Find where the given text appears and provide that cell's center as [X, Y] coordinate. 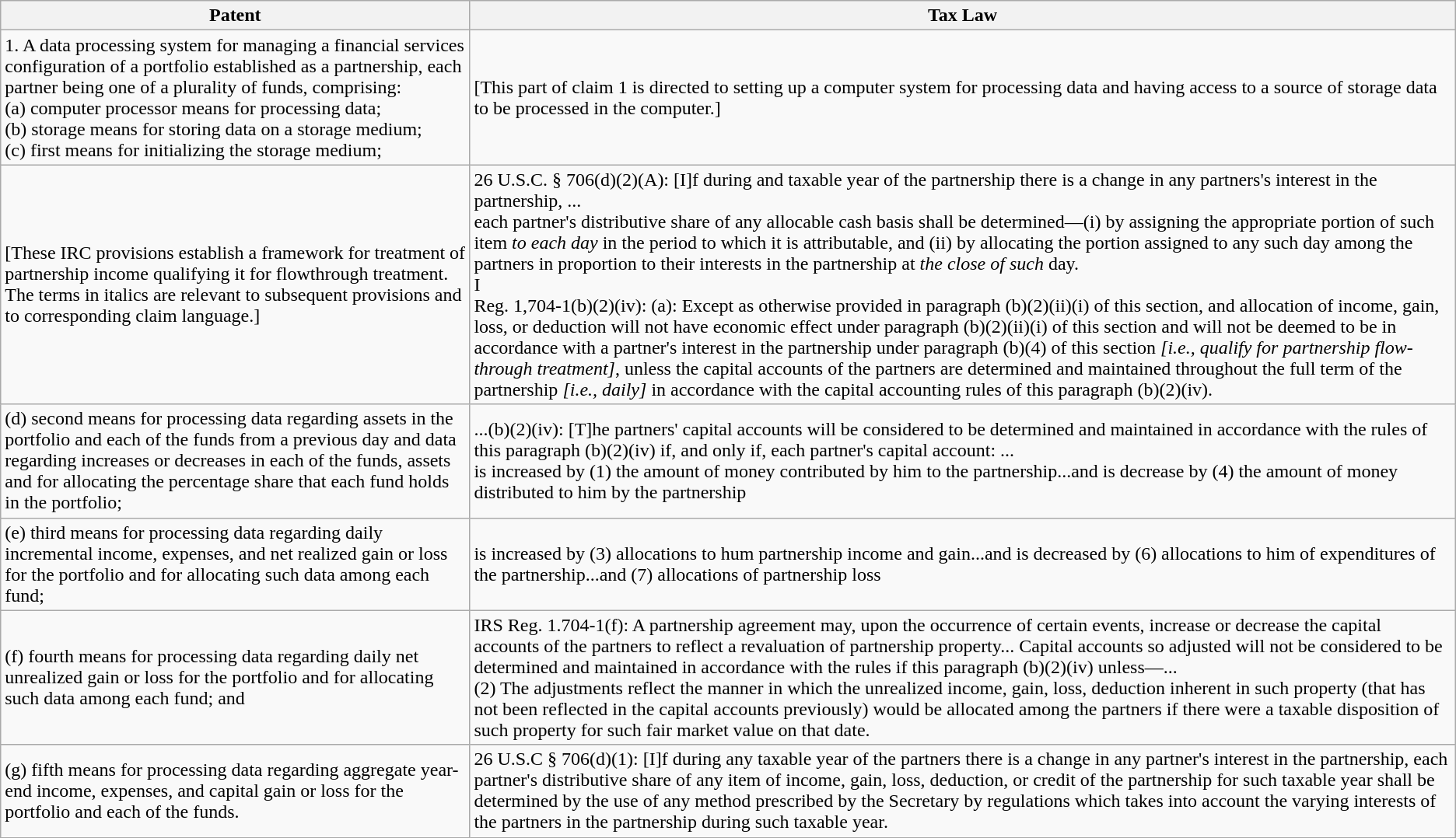
(f) fourth means for processing data regarding daily net unrealized gain or loss for the portfolio and for allocating such data among each fund; and [235, 678]
Patent [235, 16]
(g) fifth means for processing data regarding aggregate year-end income, expenses, and capital gain or loss for the portfolio and each of the funds. [235, 791]
Tax Law [963, 16]
